Identify which cell holds the provided text, then report its [X, Y] central coordinate. 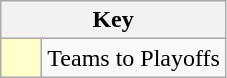
Key [114, 20]
Teams to Playoffs [134, 58]
